From the cell containing the given text, extract its center point as [x, y] coordinate. 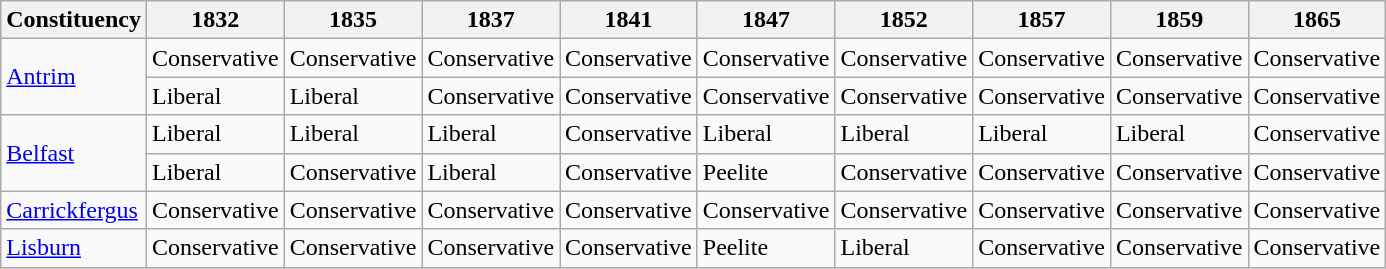
1841 [629, 20]
1837 [491, 20]
1835 [353, 20]
1857 [1042, 20]
Belfast [74, 153]
Lisburn [74, 248]
1865 [1317, 20]
1832 [215, 20]
1847 [766, 20]
Constituency [74, 20]
1852 [904, 20]
Carrickfergus [74, 210]
Antrim [74, 77]
1859 [1179, 20]
